Pinpoint the cell where the given text exists, returning its (X, Y) midpoint coordinate. 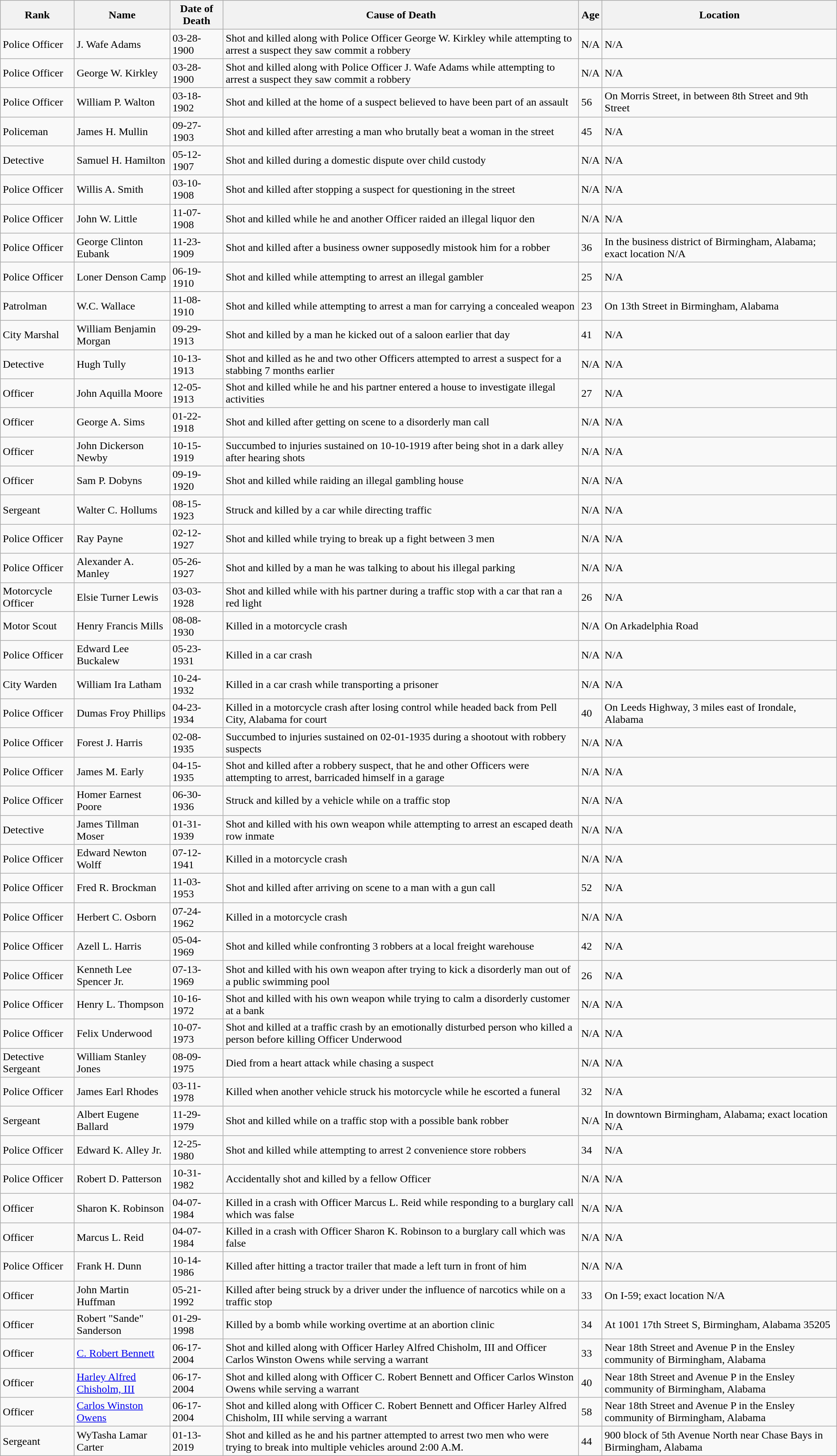
Shot and killed while attempting to arrest 2 convenience store robbers (401, 1150)
Homer Earnest Poore (122, 801)
Harley Alfred Chisholm, III (122, 1383)
City Marshal (38, 335)
Age (590, 15)
05-23-1931 (197, 655)
12-25-1980 (197, 1150)
10-31-1982 (197, 1179)
Robert D. Patterson (122, 1179)
02-12-1927 (197, 539)
C. Robert Bennett (122, 1354)
Killed in a motorcycle crash after losing control while headed back from Pell City, Alabama for court (401, 713)
45 (590, 132)
William P. Walton (122, 102)
John Dickerson Newby (122, 452)
10-16-1972 (197, 1005)
Forest J. Harris (122, 743)
George Clinton Eubank (122, 248)
06-19-1910 (197, 276)
Carlos Winston Owens (122, 1412)
Henry L. Thompson (122, 1005)
01-22-1918 (197, 422)
Shot and killed along with Officer Harley Alfred Chisholm, III and Officer Carlos Winston Owens while serving a warrant (401, 1354)
Shot and killed along with Officer C. Robert Bennett and Officer Carlos Winston Owens while serving a warrant (401, 1383)
Marcus L. Reid (122, 1237)
11-03-1953 (197, 888)
Shot and killed while he and another Officer raided an illegal liquor den (401, 218)
Felix Underwood (122, 1033)
07-12-1941 (197, 859)
04-15-1935 (197, 771)
Shot and killed after arriving on scene to a man with a gun call (401, 888)
Robert "Sande" Sanderson (122, 1325)
05-21-1992 (197, 1295)
Shot and killed along with Police Officer J. Wafe Adams while attempting to arrest a suspect they saw commit a robbery (401, 73)
900 block of 5th Avenue North near Chase Bays in Birmingham, Alabama (719, 1441)
John Martin Huffman (122, 1295)
52 (590, 888)
Motorcycle Officer (38, 597)
Elsie Turner Lewis (122, 597)
04-23-1934 (197, 713)
James M. Early (122, 771)
Shot and killed during a domestic dispute over child custody (401, 160)
Shot and killed while on a traffic stop with a possible bank robber (401, 1121)
William Ira Latham (122, 684)
Shot and killed as he and his partner attempted to arrest two men who were trying to break into multiple vehicles around 2:00 A.M. (401, 1441)
Samuel H. Hamilton (122, 160)
Shot and killed along with Officer C. Robert Bennett and Officer Harley Alfred Chisholm, III while serving a warrant (401, 1412)
Azell L. Harris (122, 947)
Henry Francis Mills (122, 626)
Rank (38, 15)
On 13th Street in Birmingham, Alabama (719, 306)
Shot and killed as he and two other Officers attempted to arrest a suspect for a stabbing 7 months earlier (401, 364)
Killed when another vehicle struck his motorcycle while he escorted a funeral (401, 1091)
Ray Payne (122, 539)
Location (719, 15)
09-27-1903 (197, 132)
Shot and killed with his own weapon after trying to kick a disorderly man out of a public swimming pool (401, 975)
Shot and killed along with Police Officer George W. Kirkley while attempting to arrest a suspect they saw commit a robbery (401, 44)
George W. Kirkley (122, 73)
01-29-1998 (197, 1325)
In downtown Birmingham, Alabama; exact location N/A (719, 1121)
Succumbed to injuries sustained on 10-10-1919 after being shot in a dark alley after hearing shots (401, 452)
Policeman (38, 132)
03-18-1902 (197, 102)
Shot and killed while he and his partner entered a house to investigate illegal activities (401, 394)
Shot and killed after a robbery suspect, that he and other Officers were attempting to arrest, barricaded himself in a garage (401, 771)
27 (590, 394)
Killed in a car crash (401, 655)
Killed after being struck by a driver under the influence of narcotics while on a traffic stop (401, 1295)
09-29-1913 (197, 335)
41 (590, 335)
Shot and killed after arresting a man who brutally beat a woman in the street (401, 132)
08-08-1930 (197, 626)
Albert Eugene Ballard (122, 1121)
William Benjamin Morgan (122, 335)
10-24-1932 (197, 684)
11-23-1909 (197, 248)
25 (590, 276)
Shot and killed while confronting 3 robbers at a local freight warehouse (401, 947)
10-15-1919 (197, 452)
Shot and killed with his own weapon while trying to calm a disorderly customer at a bank (401, 1005)
03-03-1928 (197, 597)
36 (590, 248)
Hugh Tully (122, 364)
Shot and killed while attempting to arrest a man for carrying a concealed weapon (401, 306)
John Aquilla Moore (122, 394)
Succumbed to injuries sustained on 02-01-1935 during a shootout with robbery suspects (401, 743)
Shot and killed while attempting to arrest an illegal gambler (401, 276)
At 1001 17th Street S, Birmingham, Alabama 35205 (719, 1325)
Shot and killed after getting on scene to a disorderly man call (401, 422)
10-13-1913 (197, 364)
03-10-1908 (197, 190)
Name (122, 15)
Killed after hitting a tractor trailer that made a left turn in front of him (401, 1266)
On I-59; exact location N/A (719, 1295)
05-12-1907 (197, 160)
Frank H. Dunn (122, 1266)
Sharon K. Robinson (122, 1208)
42 (590, 947)
Killed in a car crash while transporting a prisoner (401, 684)
03-11-1978 (197, 1091)
Shot and killed with his own weapon while attempting to arrest an escaped death row inmate (401, 829)
02-08-1935 (197, 743)
Kenneth Lee Spencer Jr. (122, 975)
Alexander A. Manley (122, 568)
Struck and killed by a vehicle while on a traffic stop (401, 801)
Edward Lee Buckalew (122, 655)
Accidentally shot and killed by a fellow Officer (401, 1179)
32 (590, 1091)
Shot and killed while with his partner during a traffic stop with a car that ran a red light (401, 597)
Sam P. Dobyns (122, 480)
In the business district of Birmingham, Alabama; exact location N/A (719, 248)
WyTasha Lamar Carter (122, 1441)
On Morris Street, in between 8th Street and 9th Street (719, 102)
Detective Sergeant (38, 1063)
07-24-1962 (197, 917)
05-26-1927 (197, 568)
Walter C. Hollums (122, 510)
Herbert C. Osborn (122, 917)
Killed by a bomb while working overtime at an abortion clinic (401, 1325)
08-15-1923 (197, 510)
James Earl Rhodes (122, 1091)
08-09-1975 (197, 1063)
City Warden (38, 684)
09-19-1920 (197, 480)
Struck and killed by a car while directing traffic (401, 510)
George A. Sims (122, 422)
10-07-1973 (197, 1033)
05-04-1969 (197, 947)
44 (590, 1441)
Loner Denson Camp (122, 276)
Shot and killed while trying to break up a fight between 3 men (401, 539)
Shot and killed by a man he was talking to about his illegal parking (401, 568)
Cause of Death (401, 15)
James Tillman Moser (122, 829)
56 (590, 102)
07-13-1969 (197, 975)
Shot and killed after a business owner supposedly mistook him for a robber (401, 248)
Shot and killed at a traffic crash by an emotionally disturbed person who killed a person before killing Officer Underwood (401, 1033)
Patrolman (38, 306)
Killed in a crash with Officer Marcus L. Reid while responding to a burglary call which was false (401, 1208)
William Stanley Jones (122, 1063)
10-14-1986 (197, 1266)
01-13-2019 (197, 1441)
Killed in a crash with Officer Sharon K. Robinson to a burglary call which was false (401, 1237)
06-30-1936 (197, 801)
23 (590, 306)
W.C. Wallace (122, 306)
Fred R. Brockman (122, 888)
Edward Newton Wolff (122, 859)
J. Wafe Adams (122, 44)
12-05-1913 (197, 394)
11-29-1979 (197, 1121)
Shot and killed after stopping a suspect for questioning in the street (401, 190)
Willis A. Smith (122, 190)
Shot and killed while raiding an illegal gambling house (401, 480)
Died from a heart attack while chasing a suspect (401, 1063)
John W. Little (122, 218)
On Arkadelphia Road (719, 626)
Dumas Froy Phillips (122, 713)
01-31-1939 (197, 829)
On Leeds Highway, 3 miles east of Irondale, Alabama (719, 713)
Shot and killed at the home of a suspect believed to have been part of an assault (401, 102)
Motor Scout (38, 626)
11-08-1910 (197, 306)
11-07-1908 (197, 218)
James H. Mullin (122, 132)
Shot and killed by a man he kicked out of a saloon earlier that day (401, 335)
58 (590, 1412)
Date of Death (197, 15)
Edward K. Alley Jr. (122, 1150)
